Search for the cell housing the specified text and yield its [X, Y] center coordinate. 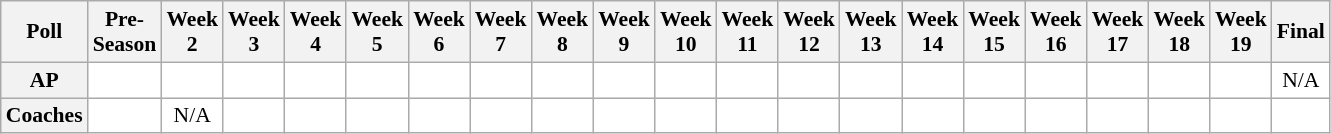
Week6 [439, 32]
AP [44, 80]
Week15 [994, 32]
Week2 [192, 32]
Final [1301, 32]
Week3 [254, 32]
Week19 [1241, 32]
Week14 [933, 32]
Week9 [624, 32]
Poll [44, 32]
Week16 [1056, 32]
Pre-Season [125, 32]
Week10 [686, 32]
Week8 [562, 32]
Week18 [1179, 32]
Week17 [1118, 32]
Week5 [377, 32]
Week7 [501, 32]
Coaches [44, 116]
Week11 [748, 32]
Week12 [809, 32]
Week13 [871, 32]
Week4 [316, 32]
